For the text-containing cell, return its midpoint in (x, y) coordinate format. 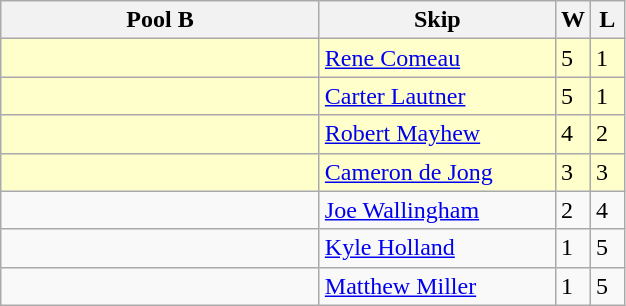
W (572, 20)
L (607, 20)
Pool B (160, 20)
Cameron de Jong (437, 172)
Skip (437, 20)
Rene Comeau (437, 58)
Joe Wallingham (437, 210)
Matthew Miller (437, 286)
Carter Lautner (437, 96)
Robert Mayhew (437, 134)
Kyle Holland (437, 248)
